Capture the cell that displays the provided text and extract its (X, Y) central coordinate. 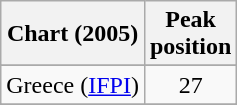
Greece (IFPI) (73, 85)
Chart (2005) (73, 34)
Peakposition (190, 34)
27 (190, 85)
